Provide the [x, y] coordinate of the cell's center where the given text is located.  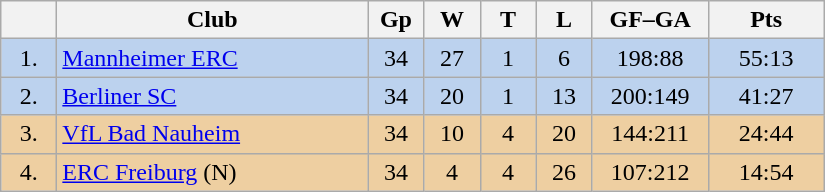
41:27 [766, 96]
Berliner SC [212, 96]
L [564, 20]
24:44 [766, 134]
26 [564, 172]
3. [29, 134]
T [508, 20]
144:211 [650, 134]
27 [452, 58]
Club [212, 20]
W [452, 20]
4. [29, 172]
ERC Freiburg (N) [212, 172]
1. [29, 58]
GF–GA [650, 20]
14:54 [766, 172]
VfL Bad Nauheim [212, 134]
107:212 [650, 172]
Pts [766, 20]
6 [564, 58]
Mannheimer ERC [212, 58]
10 [452, 134]
200:149 [650, 96]
198:88 [650, 58]
55:13 [766, 58]
Gp [396, 20]
2. [29, 96]
13 [564, 96]
